Extract the [x, y] coordinate from the center of the cell holding the provided text.  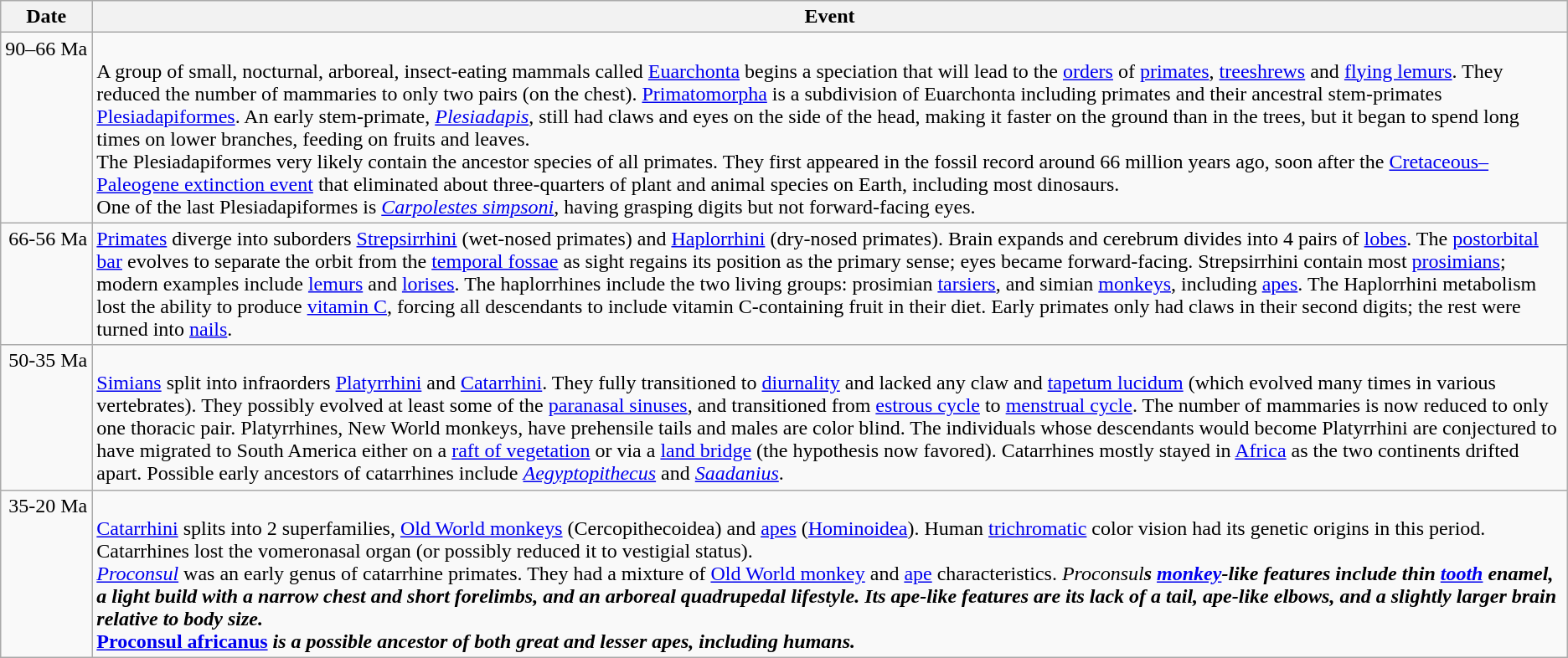
50-35 Ma [47, 417]
Event [829, 17]
90–66 Ma [47, 127]
35-20 Ma [47, 573]
66-56 Ma [47, 284]
Date [47, 17]
